Detect which cell encompasses the target text, then output its (X, Y) center coordinate. 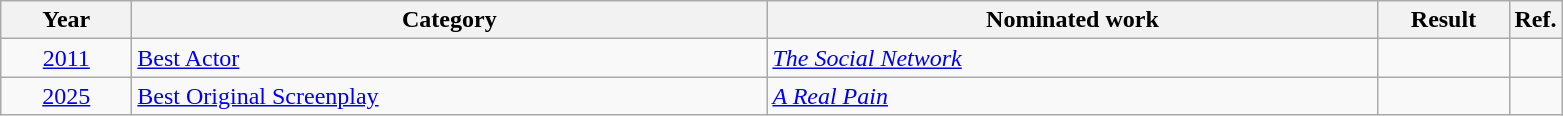
Category (450, 20)
A Real Pain (1072, 96)
2011 (66, 58)
Best Actor (450, 58)
The Social Network (1072, 58)
Best Original Screenplay (450, 96)
2025 (66, 96)
Result (1444, 20)
Ref. (1536, 20)
Nominated work (1072, 20)
Year (66, 20)
